From the cell containing the given text, extract its center point as (x, y) coordinate. 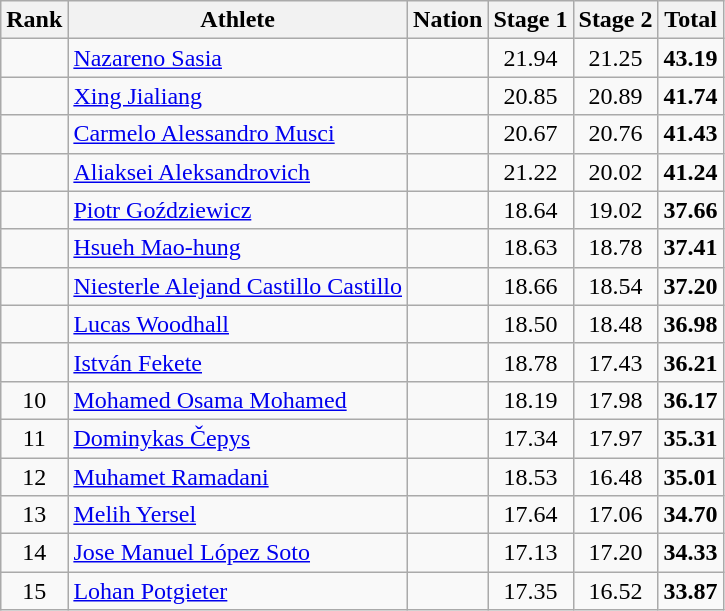
34.33 (690, 553)
35.01 (690, 477)
Hsueh Mao-hung (238, 248)
Lucas Woodhall (238, 324)
17.06 (616, 515)
17.34 (530, 438)
18.19 (530, 400)
16.48 (616, 477)
Athlete (238, 20)
20.02 (616, 172)
12 (34, 477)
15 (34, 591)
18.53 (530, 477)
Nation (448, 20)
17.43 (616, 362)
Aliaksei Aleksandrovich (238, 172)
Jose Manuel López Soto (238, 553)
37.20 (690, 286)
20.76 (616, 134)
20.85 (530, 96)
11 (34, 438)
18.66 (530, 286)
Melih Yersel (238, 515)
37.41 (690, 248)
Xing Jialiang (238, 96)
18.64 (530, 210)
Mohamed Osama Mohamed (238, 400)
16.52 (616, 591)
37.66 (690, 210)
18.54 (616, 286)
21.25 (616, 58)
Total (690, 20)
Rank (34, 20)
10 (34, 400)
36.17 (690, 400)
41.24 (690, 172)
20.89 (616, 96)
20.67 (530, 134)
18.63 (530, 248)
36.98 (690, 324)
13 (34, 515)
34.70 (690, 515)
17.13 (530, 553)
19.02 (616, 210)
Dominykas Čepys (238, 438)
Nazareno Sasia (238, 58)
21.22 (530, 172)
Stage 2 (616, 20)
18.48 (616, 324)
41.74 (690, 96)
Stage 1 (530, 20)
17.64 (530, 515)
18.50 (530, 324)
35.31 (690, 438)
17.35 (530, 591)
Niesterle Alejand Castillo Castillo (238, 286)
33.87 (690, 591)
Lohan Potgieter (238, 591)
Piotr Goździewicz (238, 210)
36.21 (690, 362)
43.19 (690, 58)
41.43 (690, 134)
István Fekete (238, 362)
17.20 (616, 553)
Carmelo Alessandro Musci (238, 134)
17.97 (616, 438)
14 (34, 553)
17.98 (616, 400)
Muhamet Ramadani (238, 477)
21.94 (530, 58)
